Pinpoint the cell where the given text exists, returning its (x, y) midpoint coordinate. 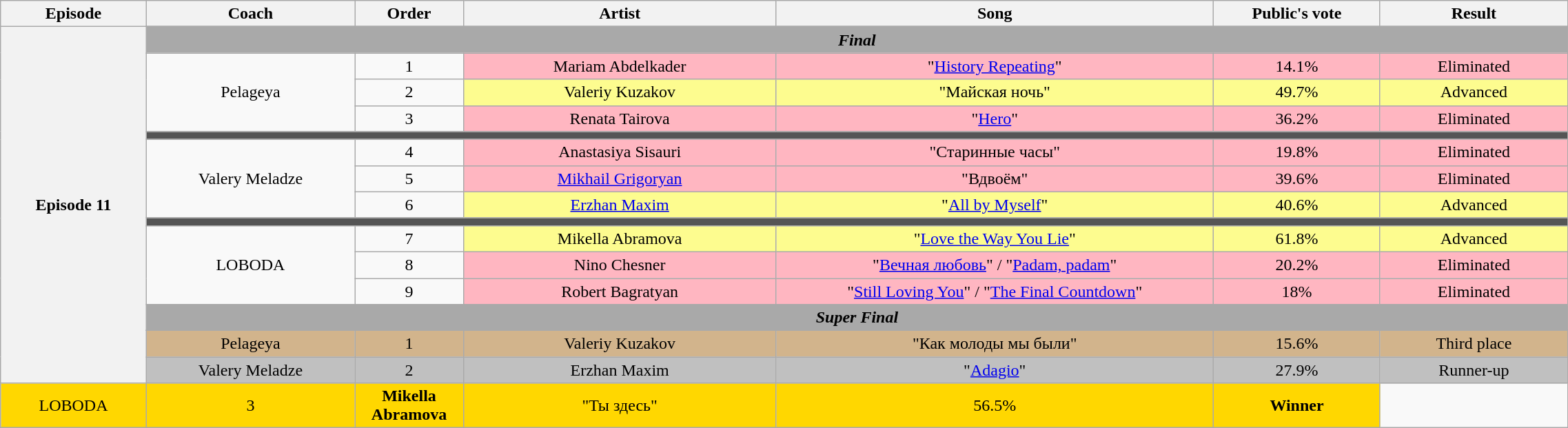
Mariam Abdelkader (619, 66)
Anastasiya Sisauri (619, 152)
5 (409, 179)
Nino Chesner (619, 265)
20.2% (1297, 265)
"Adagio" (995, 370)
Coach (250, 14)
Public's vote (1297, 14)
36.2% (1297, 119)
"All by Myself" (995, 205)
Episode (74, 14)
Order (409, 14)
56.5% (995, 405)
7 (409, 238)
Third place (1474, 344)
Final (857, 40)
61.8% (1297, 238)
"Вдвоём" (995, 179)
Winner (1297, 405)
6 (409, 205)
Super Final (857, 318)
Result (1474, 14)
"Still Loving You" / "The Final Countdown" (995, 292)
Mikhail Grigoryan (619, 179)
4 (409, 152)
39.6% (1297, 179)
18% (1297, 292)
"History Repeating" (995, 66)
"Как молоды мы были" (995, 344)
Song (995, 14)
"Ты здесь" (619, 405)
Runner-up (1474, 370)
49.7% (1297, 92)
27.9% (1297, 370)
"Старинные часы" (995, 152)
Robert Bagratyan (619, 292)
"Вечная любовь" / "Padam, padam" (995, 265)
Episode 11 (74, 205)
"Майская ночь" (995, 92)
"Hero" (995, 119)
40.6% (1297, 205)
14.1% (1297, 66)
Renata Tairova (619, 119)
9 (409, 292)
Artist (619, 14)
19.8% (1297, 152)
8 (409, 265)
"Love the Way You Lie" (995, 238)
15.6% (1297, 344)
